Determine the (x, y) coordinate at the center of the cell enclosing the given text.  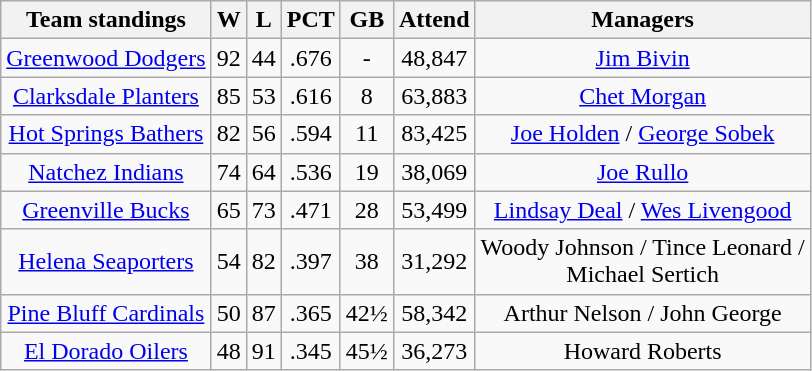
Chet Morgan (642, 96)
Greenwood Dodgers (106, 58)
L (264, 20)
Team standings (106, 20)
73 (264, 210)
48 (228, 351)
28 (366, 210)
53,499 (434, 210)
Joe Holden / George Sobek (642, 134)
Attend (434, 20)
38 (366, 262)
54 (228, 262)
.594 (310, 134)
58,342 (434, 313)
El Dorado Oilers (106, 351)
Hot Springs Bathers (106, 134)
W (228, 20)
83,425 (434, 134)
Pine Bluff Cardinals (106, 313)
Joe Rullo (642, 172)
63,883 (434, 96)
.616 (310, 96)
53 (264, 96)
36,273 (434, 351)
19 (366, 172)
Greenville Bucks (106, 210)
91 (264, 351)
64 (264, 172)
- (366, 58)
Howard Roberts (642, 351)
44 (264, 58)
56 (264, 134)
.345 (310, 351)
Lindsay Deal / Wes Livengood (642, 210)
45½ (366, 351)
65 (228, 210)
PCT (310, 20)
Jim Bivin (642, 58)
50 (228, 313)
Managers (642, 20)
31,292 (434, 262)
Arthur Nelson / John George (642, 313)
48,847 (434, 58)
8 (366, 96)
Helena Seaporters (106, 262)
11 (366, 134)
42½ (366, 313)
38,069 (434, 172)
92 (228, 58)
.397 (310, 262)
.471 (310, 210)
.536 (310, 172)
85 (228, 96)
Clarksdale Planters (106, 96)
Natchez Indians (106, 172)
Woody Johnson / Tince Leonard / Michael Sertich (642, 262)
74 (228, 172)
87 (264, 313)
.676 (310, 58)
.365 (310, 313)
GB (366, 20)
